Search for the cell housing the specified text and yield its (X, Y) center coordinate. 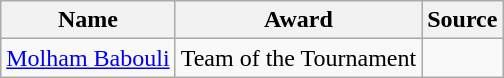
Award (298, 20)
Name (88, 20)
Team of the Tournament (298, 58)
Source (462, 20)
Molham Babouli (88, 58)
